Provide the [x, y] coordinate of the cell's center where the given text is located.  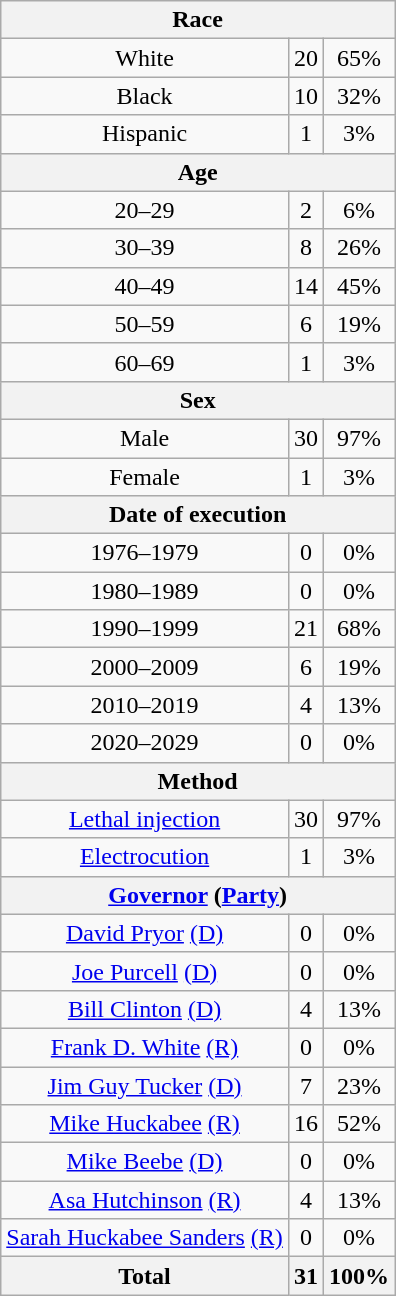
21 [306, 629]
2020–2029 [145, 743]
Sarah Huckabee Sanders (R) [145, 1238]
52% [358, 1124]
1980–1989 [145, 591]
14 [306, 286]
20–29 [145, 210]
20 [306, 58]
Hispanic [145, 134]
Jim Guy Tucker (D) [145, 1085]
30–39 [145, 248]
16 [306, 1124]
Bill Clinton (D) [145, 1009]
Frank D. White (R) [145, 1047]
1990–1999 [145, 629]
2 [306, 210]
100% [358, 1276]
Mike Huckabee (R) [145, 1124]
Asa Hutchinson (R) [145, 1200]
Date of execution [198, 515]
31 [306, 1276]
Method [198, 781]
60–69 [145, 362]
Total [145, 1276]
Mike Beebe (D) [145, 1162]
26% [358, 248]
Black [145, 96]
Electrocution [145, 857]
2010–2019 [145, 705]
68% [358, 629]
65% [358, 58]
White [145, 58]
Male [145, 438]
2000–2009 [145, 667]
50–59 [145, 324]
Sex [198, 400]
32% [358, 96]
45% [358, 286]
10 [306, 96]
Lethal injection [145, 819]
6% [358, 210]
7 [306, 1085]
Female [145, 477]
8 [306, 248]
Race [198, 20]
Governor (Party) [198, 895]
1976–1979 [145, 553]
Age [198, 172]
David Pryor (D) [145, 933]
23% [358, 1085]
40–49 [145, 286]
Joe Purcell (D) [145, 971]
